Pinpoint the cell where the given text exists, returning its (X, Y) midpoint coordinate. 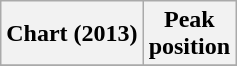
Peakposition (189, 34)
Chart (2013) (72, 34)
